Scan for the cell matching the given text and deliver its (X, Y) coordinate at center. 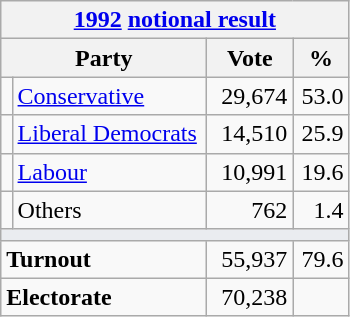
19.6 (321, 172)
55,937 (250, 259)
14,510 (250, 134)
79.6 (321, 259)
10,991 (250, 172)
29,674 (250, 96)
Vote (250, 58)
% (321, 58)
Labour (110, 172)
1992 notional result (175, 20)
Turnout (104, 259)
1.4 (321, 210)
25.9 (321, 134)
762 (250, 210)
Others (110, 210)
Liberal Democrats (110, 134)
70,238 (250, 297)
53.0 (321, 96)
Conservative (110, 96)
Electorate (104, 297)
Party (104, 58)
